Locate the cell with the specified text and output its (x, y) center coordinate. 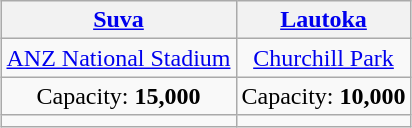
Churchill Park (324, 58)
Capacity: 15,000 (118, 96)
Lautoka (324, 20)
Capacity: 10,000 (324, 96)
Suva (118, 20)
ANZ National Stadium (118, 58)
